Determine the (X, Y) coordinate at the center of the cell enclosing the given text.  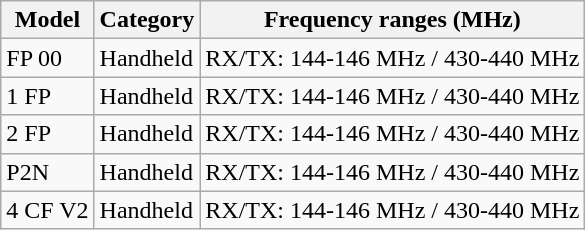
4 CF V2 (48, 210)
FP 00 (48, 58)
Frequency ranges (MHz) (392, 20)
2 FP (48, 134)
Category (147, 20)
P2N (48, 172)
1 FP (48, 96)
Model (48, 20)
